Search for the cell housing the specified text and yield its (x, y) center coordinate. 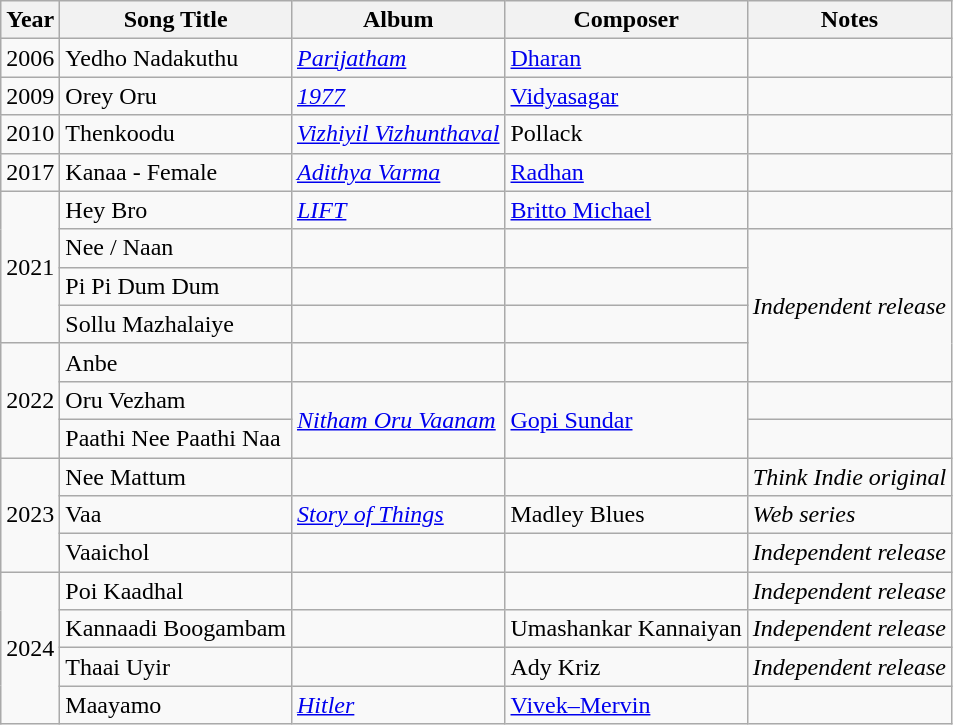
Nee Mattum (176, 477)
Vidyasagar (626, 96)
Vaa (176, 515)
Kanaa - Female (176, 172)
2010 (30, 134)
Gopi Sundar (626, 419)
Web series (849, 515)
Sollu Mazhalaiye (176, 324)
Anbe (176, 362)
2009 (30, 96)
Vaaichol (176, 553)
Hey Bro (176, 210)
Madley Blues (626, 515)
Radhan (626, 172)
Song Title (176, 20)
Kannaadi Boogambam (176, 629)
Vizhiyil Vizhunthaval (398, 134)
Story of Things (398, 515)
Orey Oru (176, 96)
Pollack (626, 134)
Dharan (626, 58)
2022 (30, 400)
2006 (30, 58)
Paathi Nee Paathi Naa (176, 438)
Maayamo (176, 705)
Adithya Varma (398, 172)
Notes (849, 20)
Year (30, 20)
Think Indie original (849, 477)
2021 (30, 267)
Composer (626, 20)
Pi Pi Dum Dum (176, 286)
Album (398, 20)
Parijatham (398, 58)
Ady Kriz (626, 667)
Thenkoodu (176, 134)
LIFT (398, 210)
2024 (30, 648)
Vivek–Mervin (626, 705)
2017 (30, 172)
1977 (398, 96)
Oru Vezham (176, 400)
Yedho Nadakuthu (176, 58)
Umashankar Kannaiyan (626, 629)
Nee / Naan (176, 248)
Nitham Oru Vaanam (398, 419)
Britto Michael (626, 210)
Thaai Uyir (176, 667)
Hitler (398, 705)
2023 (30, 515)
Poi Kaadhal (176, 591)
